Provide the (X, Y) coordinate of the cell's center where the given text is located.  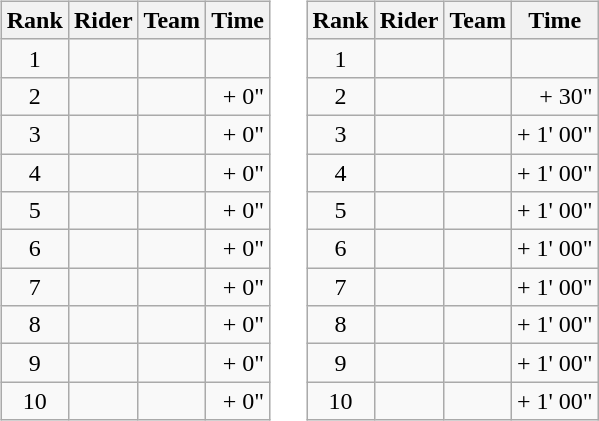
+ 30" (554, 96)
